Locate the cell with the specified text and output its (X, Y) center coordinate. 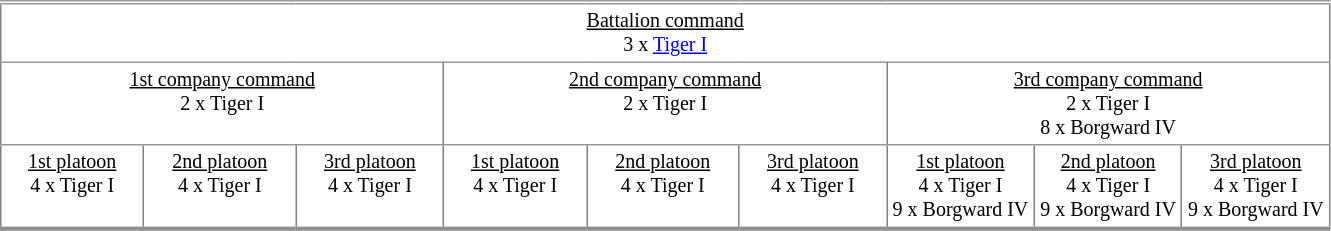
3rd company command2 x Tiger I8 x Borgward IV (1108, 103)
2nd platoon 4 x Tiger I9 x Borgward IV (1108, 187)
Battalion command 3 x Tiger I (666, 32)
1st platoon4 x Tiger I9 x Borgward IV (961, 187)
2nd company command2 x Tiger I (666, 103)
1st company command2 x Tiger I (222, 103)
3rd platoon 4 x Tiger I9 x Borgward IV (1256, 187)
